For the text-containing cell, return its midpoint in [x, y] coordinate format. 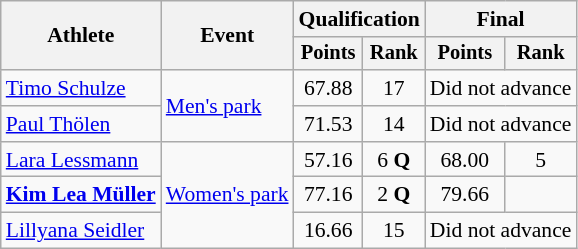
Qualification [360, 19]
5 [541, 160]
2 Q [394, 195]
Event [228, 36]
67.88 [328, 88]
Lara Lessmann [81, 160]
Final [501, 19]
77.16 [328, 195]
57.16 [328, 160]
Timo Schulze [81, 88]
Kim Lea Müller [81, 195]
Lillyana Seidler [81, 231]
Athlete [81, 36]
17 [394, 88]
Men's park [228, 106]
71.53 [328, 124]
68.00 [465, 160]
16.66 [328, 231]
79.66 [465, 195]
6 Q [394, 160]
14 [394, 124]
Women's park [228, 196]
15 [394, 231]
Paul Thölen [81, 124]
